Output the (X, Y) coordinate of the center of the cell containing the given text.  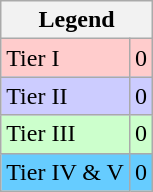
Tier I (66, 58)
Legend (77, 20)
Tier IV & V (66, 172)
Tier III (66, 134)
Tier II (66, 96)
